Return (x, y) of the center of cell containing provided text 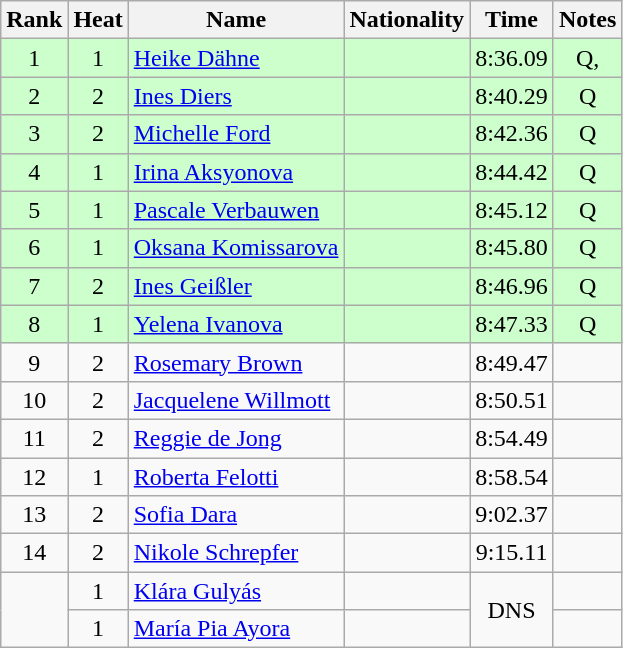
Heat (98, 20)
DNS (512, 610)
5 (34, 210)
4 (34, 172)
Nikole Schrepfer (236, 553)
9:15.11 (512, 553)
Reggie de Jong (236, 438)
8:49.47 (512, 362)
7 (34, 286)
8:36.09 (512, 58)
9 (34, 362)
Michelle Ford (236, 134)
Roberta Felotti (236, 477)
8 (34, 324)
Q, (587, 58)
6 (34, 248)
3 (34, 134)
8:44.42 (512, 172)
Notes (587, 20)
9:02.37 (512, 515)
Time (512, 20)
Oksana Komissarova (236, 248)
María Pia Ayora (236, 629)
Klára Gulyás (236, 591)
8:47.33 (512, 324)
8:46.96 (512, 286)
Ines Geißler (236, 286)
8:40.29 (512, 96)
Ines Diers (236, 96)
8:45.80 (512, 248)
12 (34, 477)
Jacquelene Willmott (236, 400)
Rosemary Brown (236, 362)
14 (34, 553)
Sofia Dara (236, 515)
Yelena Ivanova (236, 324)
Nationality (407, 20)
8:45.12 (512, 210)
Rank (34, 20)
11 (34, 438)
13 (34, 515)
Pascale Verbauwen (236, 210)
Irina Aksyonova (236, 172)
8:54.49 (512, 438)
8:58.54 (512, 477)
8:50.51 (512, 400)
8:42.36 (512, 134)
Name (236, 20)
Heike Dähne (236, 58)
10 (34, 400)
